For the text-containing cell, return its midpoint in [x, y] coordinate format. 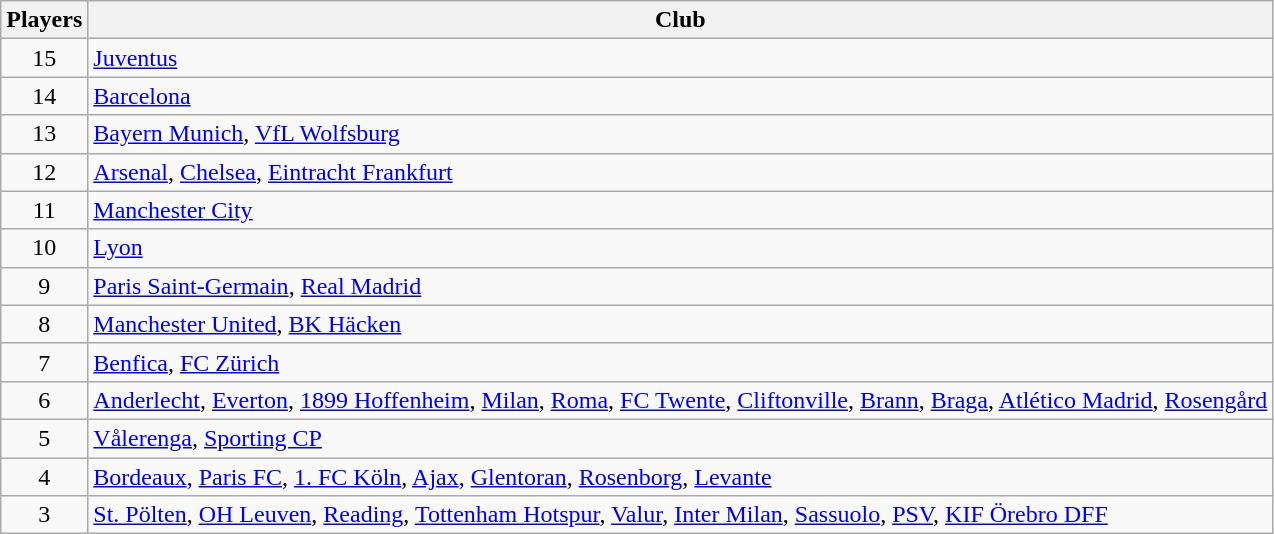
Manchester City [680, 210]
9 [44, 286]
Manchester United, BK Häcken [680, 324]
Lyon [680, 248]
Club [680, 20]
12 [44, 172]
Players [44, 20]
4 [44, 477]
6 [44, 400]
3 [44, 515]
Bayern Munich, VfL Wolfsburg [680, 134]
10 [44, 248]
8 [44, 324]
5 [44, 438]
Arsenal, Chelsea, Eintracht Frankfurt [680, 172]
Bordeaux, Paris FC, 1. FC Köln, Ajax, Glentoran, Rosenborg, Levante [680, 477]
Benfica, FC Zürich [680, 362]
7 [44, 362]
15 [44, 58]
Barcelona [680, 96]
St. Pölten, OH Leuven, Reading, Tottenham Hotspur, Valur, Inter Milan, Sassuolo, PSV, KIF Örebro DFF [680, 515]
14 [44, 96]
Anderlecht, Everton, 1899 Hoffenheim, Milan, Roma, FC Twente, Cliftonville, Brann, Braga, Atlético Madrid, Rosengård [680, 400]
Vålerenga, Sporting CP [680, 438]
11 [44, 210]
13 [44, 134]
Paris Saint-Germain, Real Madrid [680, 286]
Juventus [680, 58]
